Determine the [x, y] coordinate at the center of the cell enclosing the given text.  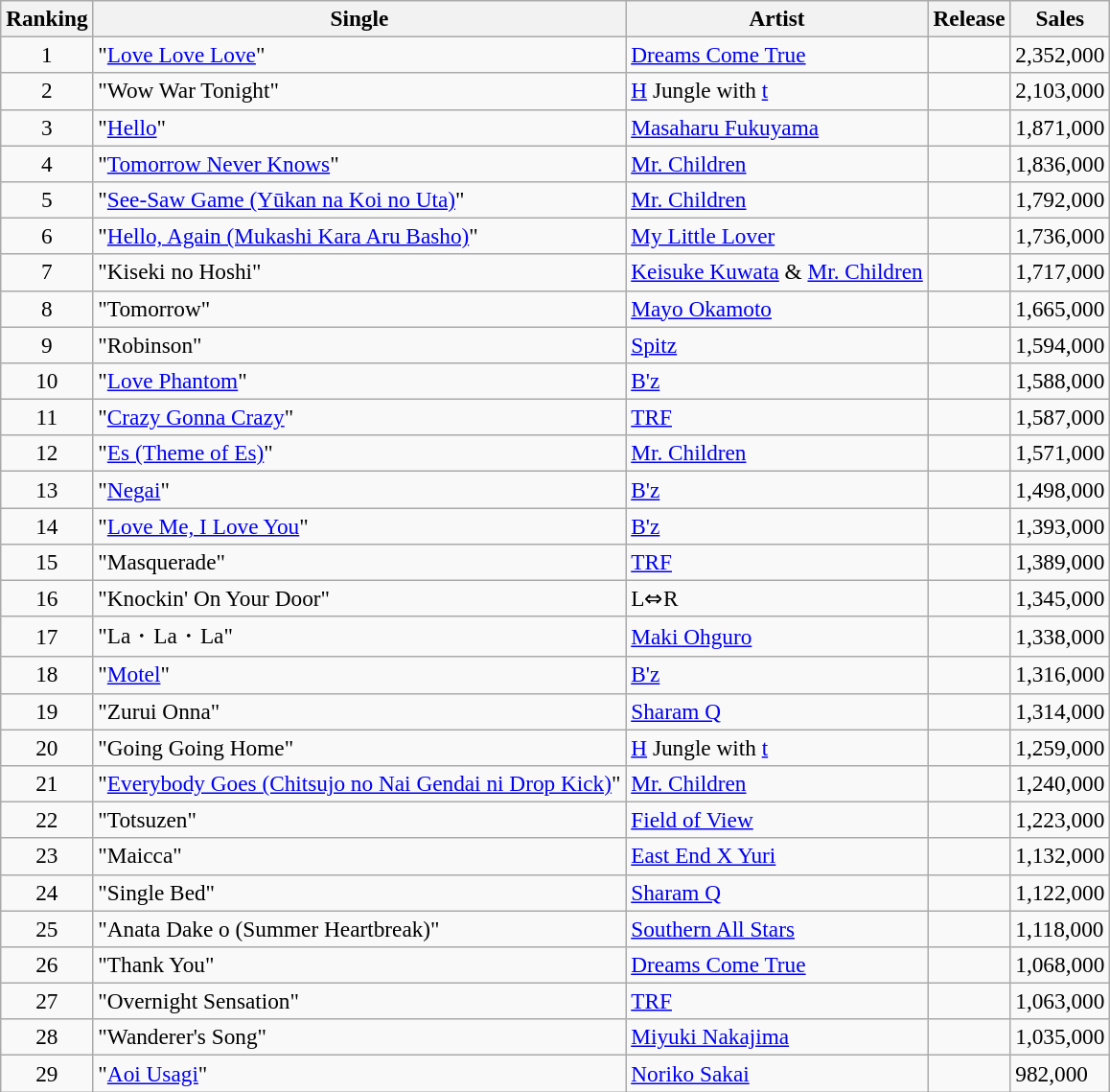
L⇔R [776, 598]
Field of View [776, 820]
"Love Me, I Love You" [359, 525]
6 [47, 236]
1,259,000 [1060, 747]
"Totsuzen" [359, 820]
1,836,000 [1060, 163]
3 [47, 128]
1,717,000 [1060, 272]
Maki Ohguro [776, 637]
22 [47, 820]
Artist [776, 18]
982,000 [1060, 1073]
5 [47, 199]
1,314,000 [1060, 711]
1,393,000 [1060, 525]
"Kiseki no Hoshi" [359, 272]
1,871,000 [1060, 128]
18 [47, 675]
Sales [1060, 18]
10 [47, 381]
My Little Lover [776, 236]
"Tomorrow Never Knows" [359, 163]
1,338,000 [1060, 637]
8 [47, 309]
Release [969, 18]
Spitz [776, 344]
"Single Bed" [359, 893]
27 [47, 1001]
1,736,000 [1060, 236]
1,498,000 [1060, 489]
"Crazy Gonna Crazy" [359, 417]
28 [47, 1037]
12 [47, 453]
19 [47, 711]
1,068,000 [1060, 964]
East End X Yuri [776, 856]
1,035,000 [1060, 1037]
"Wow War Tonight" [359, 91]
"Aoi Usagi" [359, 1073]
16 [47, 598]
21 [47, 783]
1,316,000 [1060, 675]
1,792,000 [1060, 199]
1,063,000 [1060, 1001]
15 [47, 562]
"Motel" [359, 675]
1,223,000 [1060, 820]
"Everybody Goes (Chitsujo no Nai Gendai ni Drop Kick)" [359, 783]
"Thank You" [359, 964]
23 [47, 856]
26 [47, 964]
"Zurui Onna" [359, 711]
"La・La・La" [359, 637]
"Maicca" [359, 856]
"Going Going Home" [359, 747]
"See-Saw Game (Yūkan na Koi no Uta)" [359, 199]
13 [47, 489]
7 [47, 272]
1,122,000 [1060, 893]
"Love Love Love" [359, 55]
2,103,000 [1060, 91]
1,132,000 [1060, 856]
24 [47, 893]
17 [47, 637]
Mayo Okamoto [776, 309]
Noriko Sakai [776, 1073]
Keisuke Kuwata & Mr. Children [776, 272]
1,594,000 [1060, 344]
2,352,000 [1060, 55]
4 [47, 163]
1 [47, 55]
"Negai" [359, 489]
Ranking [47, 18]
25 [47, 928]
1,240,000 [1060, 783]
"Robinson" [359, 344]
1,665,000 [1060, 309]
"Wanderer's Song" [359, 1037]
"Hello, Again (Mukashi Kara Aru Basho)" [359, 236]
11 [47, 417]
"Es (Theme of Es)" [359, 453]
"Anata Dake o (Summer Heartbreak)" [359, 928]
2 [47, 91]
Masaharu Fukuyama [776, 128]
1,118,000 [1060, 928]
14 [47, 525]
29 [47, 1073]
1,588,000 [1060, 381]
1,571,000 [1060, 453]
9 [47, 344]
20 [47, 747]
"Tomorrow" [359, 309]
1,587,000 [1060, 417]
Single [359, 18]
Miyuki Nakajima [776, 1037]
1,345,000 [1060, 598]
"Knockin' On Your Door" [359, 598]
"Overnight Sensation" [359, 1001]
1,389,000 [1060, 562]
Southern All Stars [776, 928]
"Masquerade" [359, 562]
"Hello" [359, 128]
"Love Phantom" [359, 381]
